Provide the (x, y) coordinate of the cell's center where the given text is located.  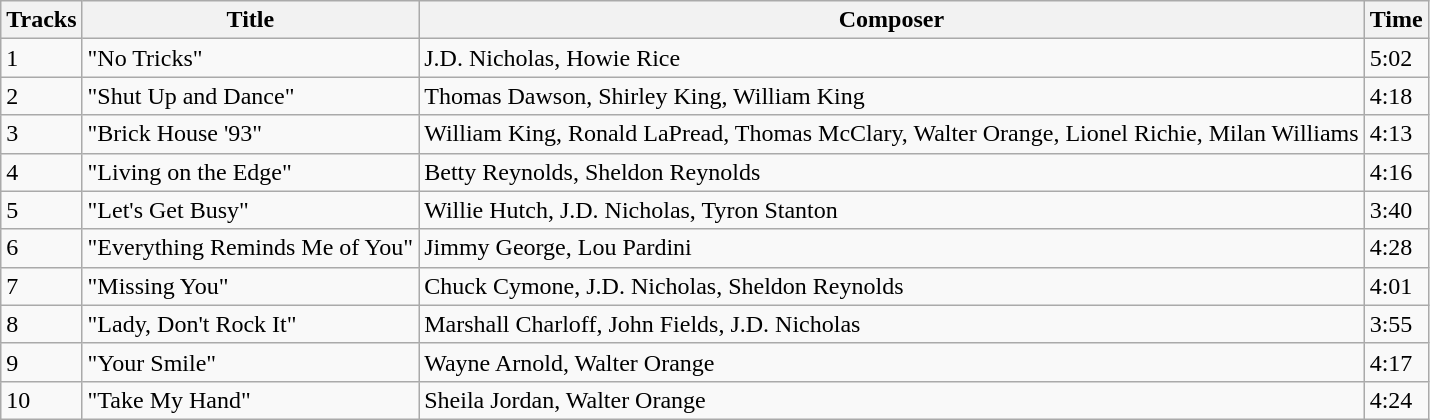
"Shut Up and Dance" (250, 96)
"Your Smile" (250, 362)
"Lady, Don't Rock It" (250, 324)
4:16 (1396, 172)
3:40 (1396, 210)
Betty Reynolds, Sheldon Reynolds (892, 172)
J.D. Nicholas, Howie Rice (892, 58)
4:17 (1396, 362)
Title (250, 20)
"No Tricks" (250, 58)
Chuck Cymone, J.D. Nicholas, Sheldon Reynolds (892, 286)
4:18 (1396, 96)
3:55 (1396, 324)
4:28 (1396, 248)
5:02 (1396, 58)
"Living on the Edge" (250, 172)
1 (42, 58)
4:01 (1396, 286)
"Brick House '93" (250, 134)
Jimmy George, Lou Pardini (892, 248)
8 (42, 324)
Thomas Dawson, Shirley King, William King (892, 96)
"Missing You" (250, 286)
4:24 (1396, 400)
Time (1396, 20)
"Everything Reminds Me of You" (250, 248)
7 (42, 286)
"Let's Get Busy" (250, 210)
9 (42, 362)
3 (42, 134)
William King, Ronald LaPread, Thomas McClary, Walter Orange, Lionel Richie, Milan Williams (892, 134)
2 (42, 96)
5 (42, 210)
10 (42, 400)
Wayne Arnold, Walter Orange (892, 362)
4:13 (1396, 134)
Composer (892, 20)
"Take My Hand" (250, 400)
Marshall Charloff, John Fields, J.D. Nicholas (892, 324)
6 (42, 248)
Tracks (42, 20)
Willie Hutch, J.D. Nicholas, Tyron Stanton (892, 210)
4 (42, 172)
Sheila Jordan, Walter Orange (892, 400)
